Pinpoint the cell where the given text exists, returning its [X, Y] midpoint coordinate. 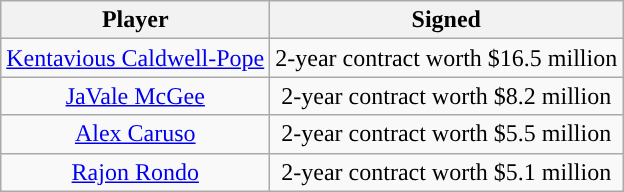
Player [136, 20]
2-year contract worth $5.1 million [446, 172]
Rajon Rondo [136, 172]
Alex Caruso [136, 134]
Signed [446, 20]
2-year contract worth $5.5 million [446, 134]
Kentavious Caldwell-Pope [136, 58]
2-year contract worth $16.5 million [446, 58]
2-year contract worth $8.2 million [446, 96]
JaVale McGee [136, 96]
